Pinpoint the cell where the given text exists, returning its [X, Y] midpoint coordinate. 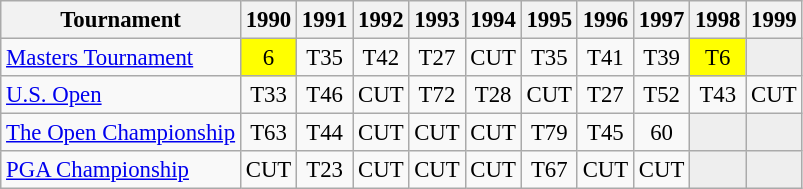
T79 [549, 133]
T39 [661, 58]
Masters Tournament [121, 58]
1992 [381, 20]
T6 [718, 58]
T42 [381, 58]
T44 [325, 133]
1999 [774, 20]
PGA Championship [121, 170]
1996 [605, 20]
T72 [437, 95]
T43 [718, 95]
6 [268, 58]
U.S. Open [121, 95]
1995 [549, 20]
T33 [268, 95]
T28 [493, 95]
1994 [493, 20]
1993 [437, 20]
T45 [605, 133]
T41 [605, 58]
T23 [325, 170]
The Open Championship [121, 133]
60 [661, 133]
T67 [549, 170]
T46 [325, 95]
T63 [268, 133]
1991 [325, 20]
Tournament [121, 20]
T52 [661, 95]
1990 [268, 20]
1997 [661, 20]
1998 [718, 20]
